Capture the cell that displays the provided text and extract its (X, Y) central coordinate. 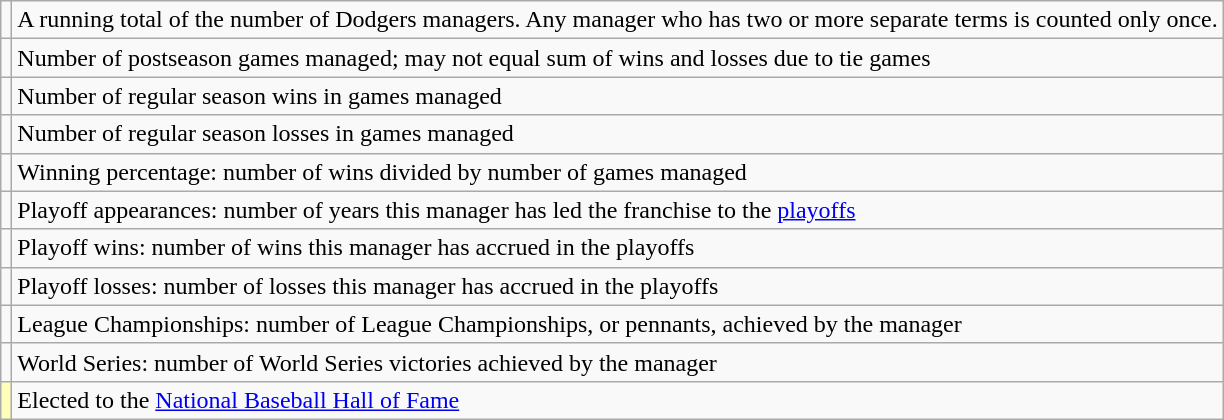
Number of postseason games managed; may not equal sum of wins and losses due to tie games (618, 58)
World Series: number of World Series victories achieved by the manager (618, 362)
League Championships: number of League Championships, or pennants, achieved by the manager (618, 324)
Winning percentage: number of wins divided by number of games managed (618, 172)
Playoff wins: number of wins this manager has accrued in the playoffs (618, 248)
Playoff losses: number of losses this manager has accrued in the playoffs (618, 286)
Elected to the National Baseball Hall of Fame (618, 400)
Number of regular season wins in games managed (618, 96)
Number of regular season losses in games managed (618, 134)
Playoff appearances: number of years this manager has led the franchise to the playoffs (618, 210)
A running total of the number of Dodgers managers. Any manager who has two or more separate terms is counted only once. (618, 20)
